For the text-containing cell, return its midpoint in [x, y] coordinate format. 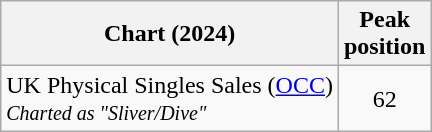
62 [384, 98]
Chart (2024) [170, 34]
UK Physical Singles Sales (OCC)Charted as "Sliver/Dive" [170, 98]
Peakposition [384, 34]
